Return [X, Y] of the center of cell containing provided text 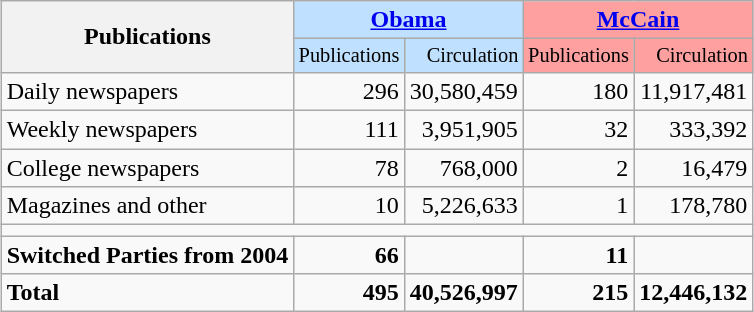
11 [578, 255]
78 [349, 168]
66 [349, 255]
30,580,459 [464, 91]
5,226,633 [464, 206]
11,917,481 [694, 91]
McCain [638, 20]
1 [578, 206]
768,000 [464, 168]
495 [349, 293]
40,526,997 [464, 293]
215 [578, 293]
32 [578, 130]
College newspapers [148, 168]
111 [349, 130]
10 [349, 206]
2 [578, 168]
16,479 [694, 168]
Weekly newspapers [148, 130]
Switched Parties from 2004 [148, 255]
3,951,905 [464, 130]
Daily newspapers [148, 91]
Magazines and other [148, 206]
178,780 [694, 206]
Total [148, 293]
333,392 [694, 130]
12,446,132 [694, 293]
180 [578, 91]
Obama [409, 20]
296 [349, 91]
